Return the (X, Y) coordinate for the center point of the cell that contains the specified text.  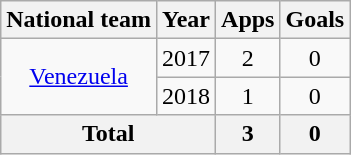
Venezuela (79, 77)
National team (79, 20)
3 (248, 134)
2 (248, 58)
1 (248, 96)
Total (108, 134)
2018 (186, 96)
Goals (315, 20)
2017 (186, 58)
Year (186, 20)
Apps (248, 20)
